From the cell containing the given text, extract its center point as (X, Y) coordinate. 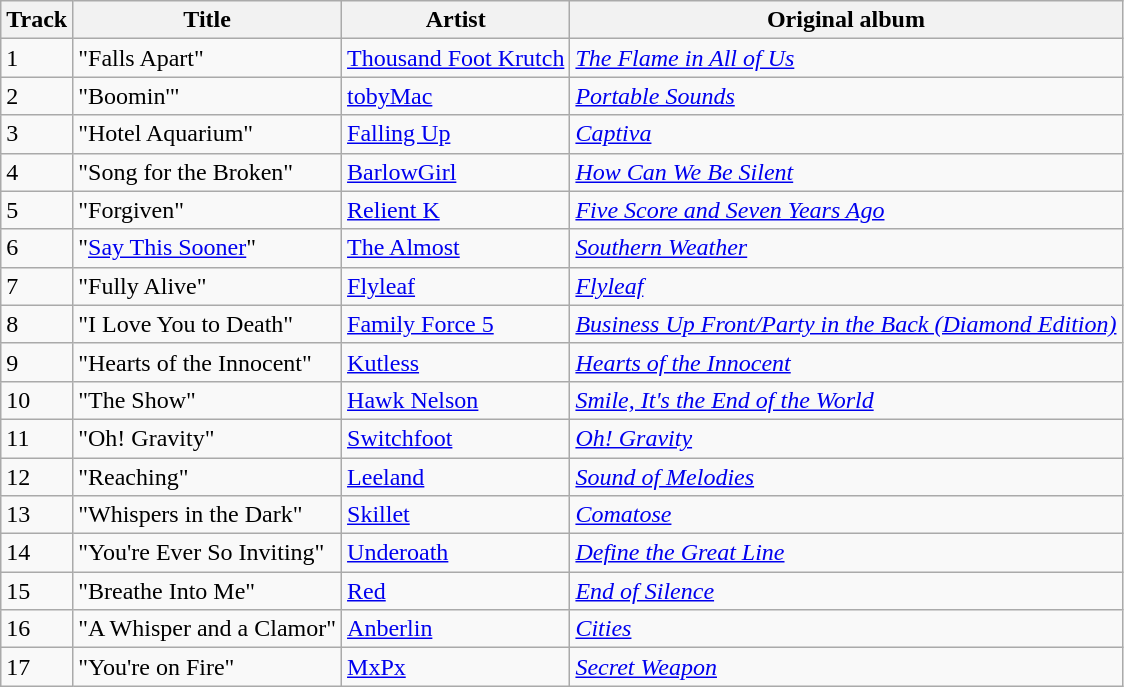
13 (37, 515)
Falling Up (456, 134)
Oh! Gravity (846, 438)
Track (37, 20)
End of Silence (846, 591)
4 (37, 172)
"Forgiven" (208, 210)
Define the Great Line (846, 553)
"Hotel Aquarium" (208, 134)
1 (37, 58)
"Whispers in the Dark" (208, 515)
Original album (846, 20)
8 (37, 324)
The Almost (456, 248)
Southern Weather (846, 248)
"A Whisper and a Clamor" (208, 629)
"Fully Alive" (208, 286)
"Say This Sooner" (208, 248)
"The Show" (208, 400)
Hawk Nelson (456, 400)
12 (37, 477)
MxPx (456, 667)
BarlowGirl (456, 172)
17 (37, 667)
Sound of Melodies (846, 477)
"Boomin'" (208, 96)
2 (37, 96)
16 (37, 629)
14 (37, 553)
Cities (846, 629)
Portable Sounds (846, 96)
"You're on Fire" (208, 667)
Family Force 5 (456, 324)
Smile, It's the End of the World (846, 400)
6 (37, 248)
Anberlin (456, 629)
Thousand Foot Krutch (456, 58)
Comatose (846, 515)
7 (37, 286)
tobyMac (456, 96)
The Flame in All of Us (846, 58)
10 (37, 400)
Red (456, 591)
5 (37, 210)
How Can We Be Silent (846, 172)
Business Up Front/Party in the Back (Diamond Edition) (846, 324)
"Oh! Gravity" (208, 438)
Skillet (456, 515)
"Breathe Into Me" (208, 591)
15 (37, 591)
3 (37, 134)
"Falls Apart" (208, 58)
Relient K (456, 210)
Switchfoot (456, 438)
Five Score and Seven Years Ago (846, 210)
Title (208, 20)
Leeland (456, 477)
"Song for the Broken" (208, 172)
Hearts of the Innocent (846, 362)
"You're Ever So Inviting" (208, 553)
"Hearts of the Innocent" (208, 362)
Captiva (846, 134)
"Reaching" (208, 477)
Secret Weapon (846, 667)
Artist (456, 20)
11 (37, 438)
"I Love You to Death" (208, 324)
Kutless (456, 362)
9 (37, 362)
Underoath (456, 553)
